Identify which cell holds the provided text, then report its [x, y] central coordinate. 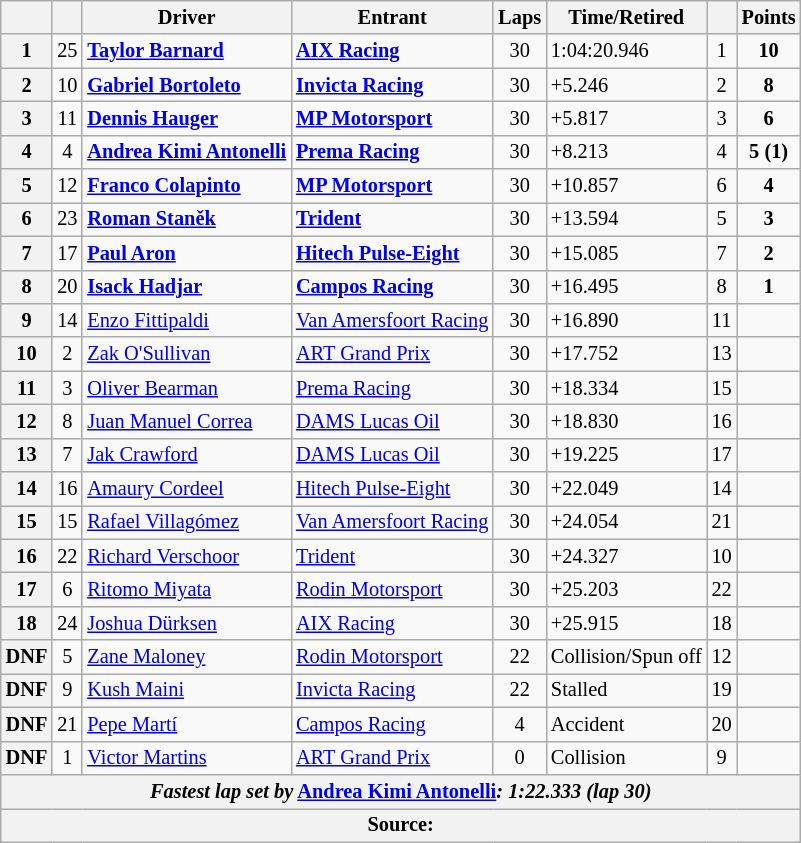
+5.817 [626, 118]
Entrant [392, 17]
Zak O'Sullivan [186, 354]
Source: [401, 825]
Oliver Bearman [186, 388]
Kush Maini [186, 690]
24 [67, 623]
Driver [186, 17]
+25.915 [626, 623]
+13.594 [626, 219]
Joshua Dürksen [186, 623]
+18.334 [626, 388]
+5.246 [626, 85]
+19.225 [626, 455]
23 [67, 219]
Rafael Villagómez [186, 522]
Juan Manuel Correa [186, 421]
Franco Colapinto [186, 186]
Jak Crawford [186, 455]
Richard Verschoor [186, 556]
+16.890 [626, 320]
+18.830 [626, 421]
5 (1) [769, 152]
25 [67, 51]
Zane Maloney [186, 657]
+22.049 [626, 489]
1:04:20.946 [626, 51]
Andrea Kimi Antonelli [186, 152]
Pepe Martí [186, 724]
Victor Martins [186, 758]
Amaury Cordeel [186, 489]
+10.857 [626, 186]
Collision [626, 758]
Laps [520, 17]
Time/Retired [626, 17]
Enzo Fittipaldi [186, 320]
Ritomo Miyata [186, 589]
Accident [626, 724]
+24.327 [626, 556]
+24.054 [626, 522]
Isack Hadjar [186, 287]
Collision/Spun off [626, 657]
19 [722, 690]
Fastest lap set by Andrea Kimi Antonelli: 1:22.333 (lap 30) [401, 791]
Gabriel Bortoleto [186, 85]
Stalled [626, 690]
+16.495 [626, 287]
Paul Aron [186, 253]
Taylor Barnard [186, 51]
+17.752 [626, 354]
0 [520, 758]
+8.213 [626, 152]
+15.085 [626, 253]
+25.203 [626, 589]
Points [769, 17]
Dennis Hauger [186, 118]
Roman Staněk [186, 219]
